From the cell containing the given text, extract its center point as [X, Y] coordinate. 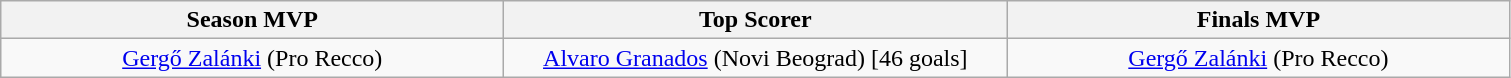
Top Scorer [756, 20]
Season MVP [252, 20]
Finals MVP [1258, 20]
Alvaro Granados (Novi Beograd) [46 goals] [756, 58]
